Provide the [x, y] coordinate of the cell's center where the given text is located.  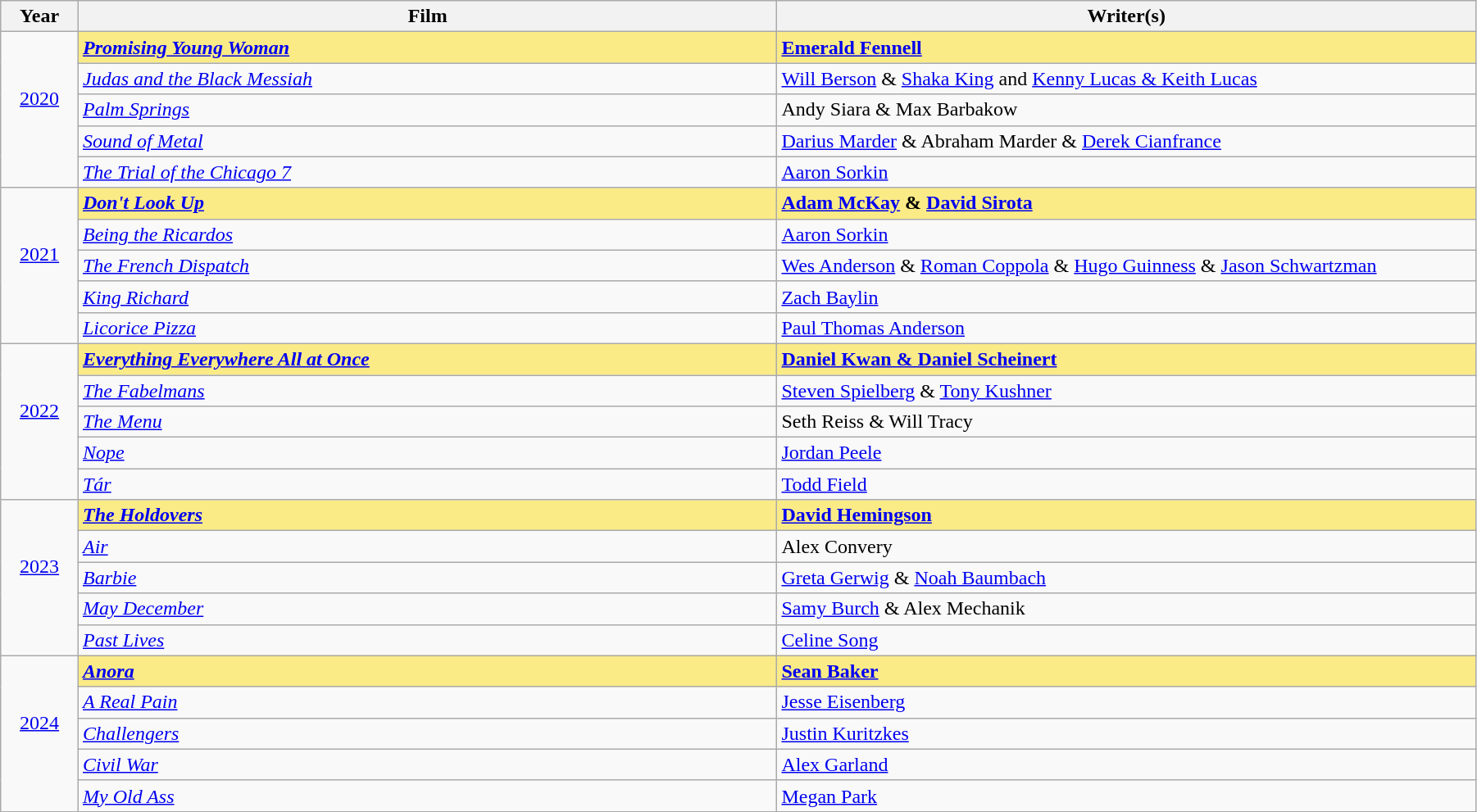
Adam McKay & David Sirota [1126, 203]
Seth Reiss & Will Tracy [1126, 422]
2021 [39, 265]
Jesse Eisenberg [1126, 702]
Will Berson & Shaka King and Kenny Lucas & Keith Lucas [1126, 79]
My Old Ass [427, 796]
King Richard [427, 297]
Don't Look Up [427, 203]
Steven Spielberg & Tony Kushner [1126, 391]
Barbie [427, 578]
Megan Park [1126, 796]
The Fabelmans [427, 391]
Nope [427, 453]
Darius Marder & Abraham Marder & Derek Cianfrance [1126, 141]
2022 [39, 421]
May December [427, 609]
A Real Pain [427, 702]
Andy Siara & Max Barbakow [1126, 110]
The Menu [427, 422]
The Trial of the Chicago 7 [427, 172]
Todd Field [1126, 484]
Daniel Kwan & Daniel Scheinert [1126, 359]
Air [427, 547]
Tár [427, 484]
Everything Everywhere All at Once [427, 359]
Jordan Peele [1126, 453]
2023 [39, 578]
Being the Ricardos [427, 234]
Sound of Metal [427, 141]
Justin Kuritzkes [1126, 733]
Writer(s) [1126, 16]
2024 [39, 733]
Sean Baker [1126, 671]
The Holdovers [427, 515]
Greta Gerwig & Noah Baumbach [1126, 578]
Judas and the Black Messiah [427, 79]
Past Lives [427, 640]
Samy Burch & Alex Mechanik [1126, 609]
Palm Springs [427, 110]
Zach Baylin [1126, 297]
Wes Anderson & Roman Coppola & Hugo Guinness & Jason Schwartzman [1126, 265]
Challengers [427, 733]
Licorice Pizza [427, 328]
Year [39, 16]
2020 [39, 110]
Promising Young Woman [427, 48]
Alex Garland [1126, 764]
Civil War [427, 764]
The French Dispatch [427, 265]
Emerald Fennell [1126, 48]
Anora [427, 671]
Celine Song [1126, 640]
Alex Convery [1126, 547]
Film [427, 16]
Paul Thomas Anderson [1126, 328]
David Hemingson [1126, 515]
